Provide the [x, y] coordinate of the cell's center where the given text is located.  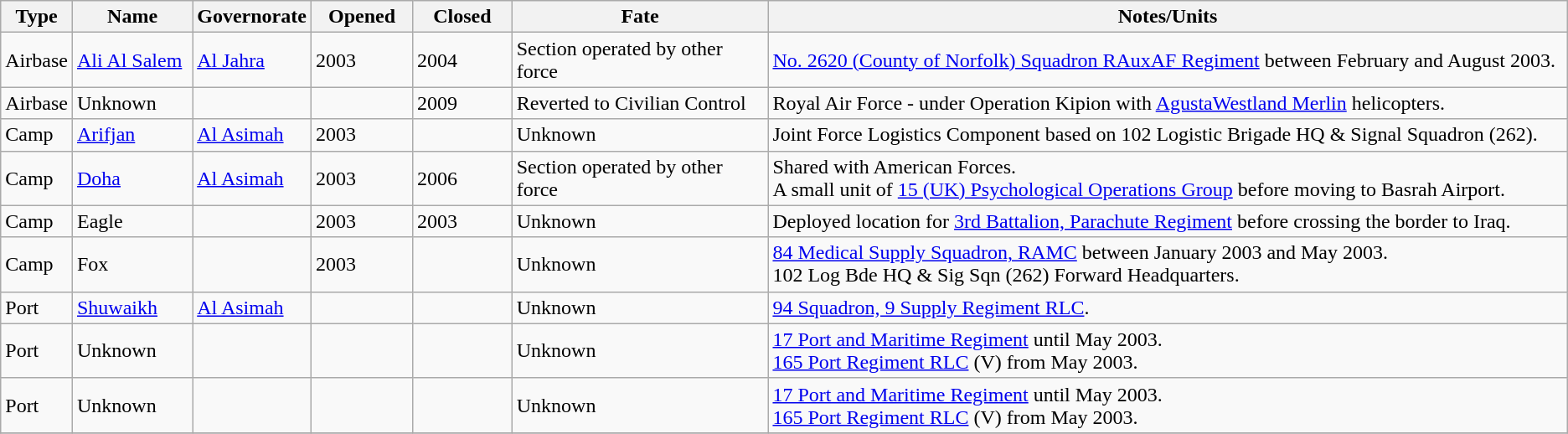
Fox [132, 265]
Eagle [132, 221]
Governorate [252, 17]
Shared with American Forces.A small unit of 15 (UK) Psychological Operations Group before moving to Basrah Airport. [1168, 178]
Joint Force Logistics Component based on 102 Logistic Brigade HQ & Signal Squadron (262). [1168, 135]
Reverted to Civilian Control [640, 103]
Arifjan [132, 135]
Shuwaikh [132, 307]
Royal Air Force - under Operation Kipion with AgustaWestland Merlin helicopters. [1168, 103]
2004 [462, 60]
Opened [362, 17]
2009 [462, 103]
94 Squadron, 9 Supply Regiment RLC. [1168, 307]
Closed [462, 17]
No. 2620 (County of Norfolk) Squadron RAuxAF Regiment between February and August 2003. [1168, 60]
Type [37, 17]
Al Jahra [252, 60]
Doha [132, 178]
84 Medical Supply Squadron, RAMC between January 2003 and May 2003. 102 Log Bde HQ & Sig Sqn (262) Forward Headquarters. [1168, 265]
2006 [462, 178]
Notes/Units [1168, 17]
Ali Al Salem [132, 60]
Name [132, 17]
Fate [640, 17]
Deployed location for 3rd Battalion, Parachute Regiment before crossing the border to Iraq. [1168, 221]
